Search for the cell housing the specified text and yield its [X, Y] center coordinate. 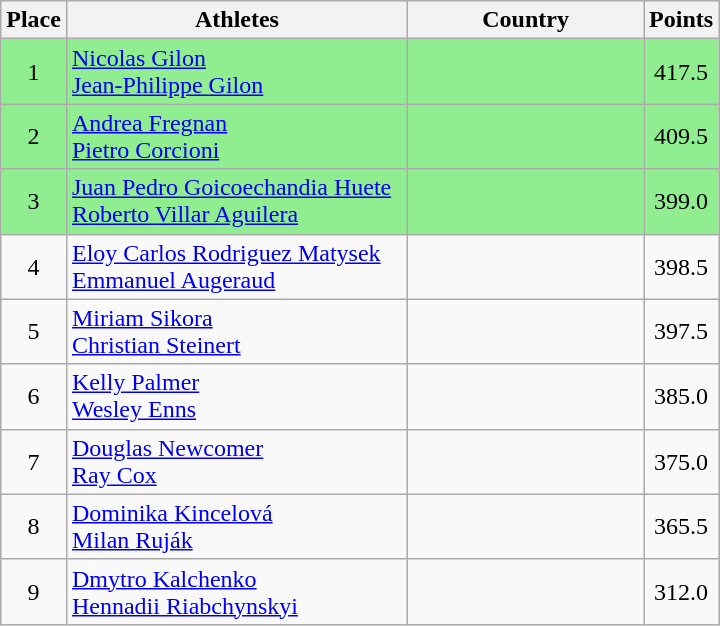
Place [34, 20]
Andrea FregnanPietro Corcioni [236, 136]
399.0 [682, 202]
9 [34, 592]
Miriam SikoraChristian Steinert [236, 332]
409.5 [682, 136]
385.0 [682, 396]
375.0 [682, 462]
6 [34, 396]
Douglas NewcomerRay Cox [236, 462]
Eloy Carlos Rodriguez MatysekEmmanuel Augeraud [236, 266]
Points [682, 20]
Nicolas GilonJean-Philippe Gilon [236, 72]
2 [34, 136]
365.5 [682, 526]
312.0 [682, 592]
398.5 [682, 266]
397.5 [682, 332]
Dominika KincelováMilan Ruják [236, 526]
5 [34, 332]
7 [34, 462]
Country [526, 20]
Athletes [236, 20]
3 [34, 202]
417.5 [682, 72]
Dmytro KalchenkoHennadii Riabchynskyi [236, 592]
Juan Pedro Goicoechandia HueteRoberto Villar Aguilera [236, 202]
4 [34, 266]
Kelly PalmerWesley Enns [236, 396]
8 [34, 526]
1 [34, 72]
